Extract the [x, y] coordinate from the center of the cell holding the provided text.  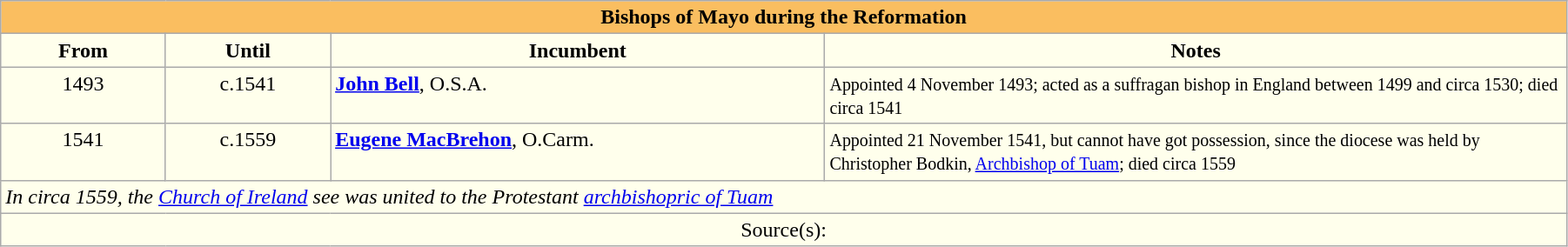
c.1559 [247, 151]
In circa 1559, the Church of Ireland see was united to the Protestant archbishopric of Tuam [784, 197]
John Bell, O.S.A. [578, 96]
From [84, 50]
Incumbent [578, 50]
Appointed 4 November 1493; acted as a suffragan bishop in England between 1499 and circa 1530; died circa 1541 [1196, 96]
Appointed 21 November 1541, but cannot have got possession, since the diocese was held by Christopher Bodkin, Archbishop of Tuam; died circa 1559 [1196, 151]
1493 [84, 96]
Bishops of Mayo during the Reformation [784, 17]
Eugene MacBrehon, O.Carm. [578, 151]
Source(s): [784, 230]
Until [247, 50]
c.1541 [247, 96]
Notes [1196, 50]
1541 [84, 151]
